Return (X, Y) of the center of cell containing provided text 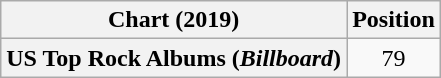
Position (394, 20)
Chart (2019) (174, 20)
79 (394, 58)
US Top Rock Albums (Billboard) (174, 58)
